Extract the (X, Y) coordinate from the center of the cell holding the provided text.  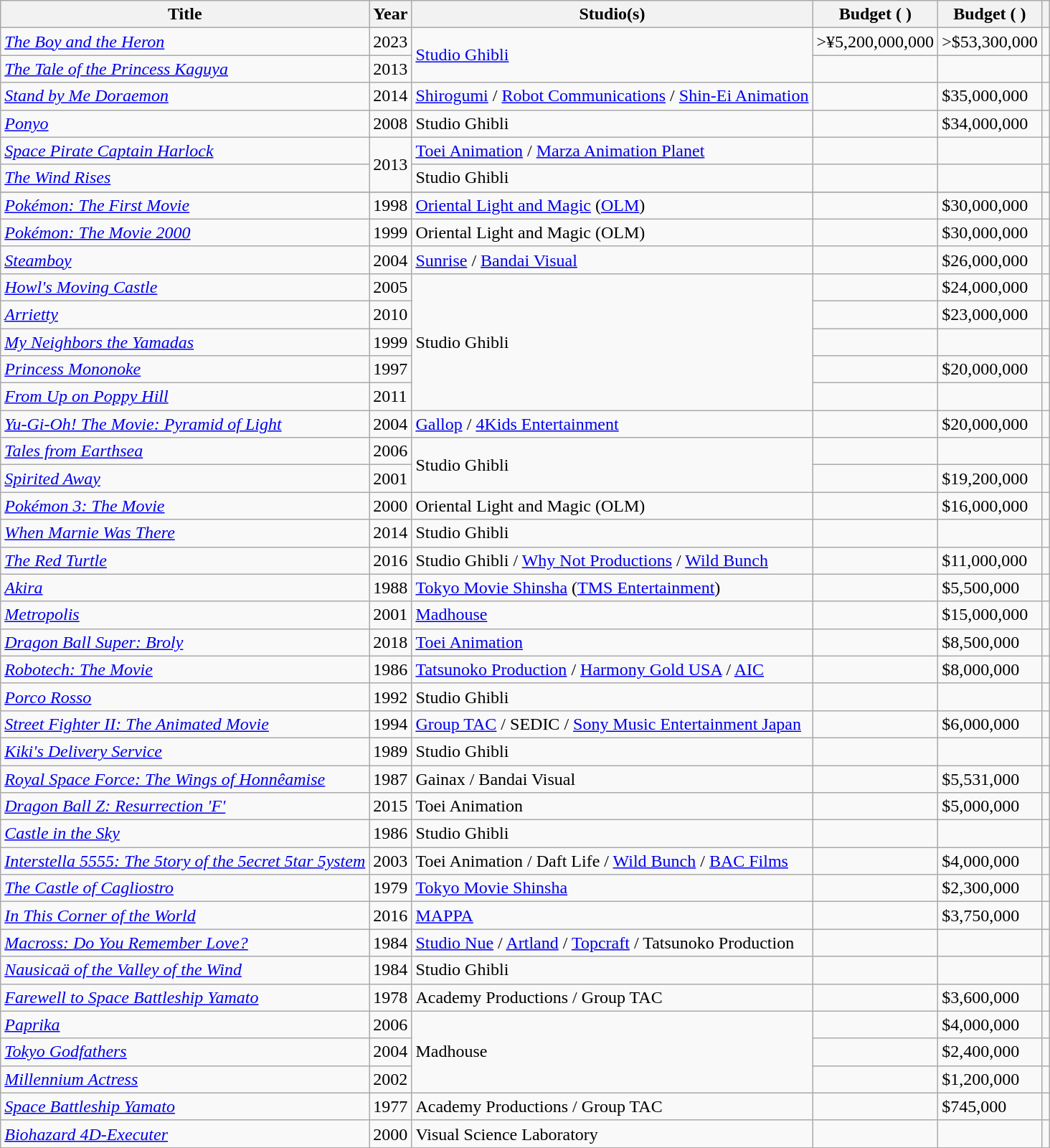
Gainax / Bandai Visual (612, 778)
1994 (390, 724)
$26,000,000 (990, 260)
My Neighbors the Yamadas (185, 342)
Tatsunoko Production / Harmony Gold USA / AIC (612, 669)
Ponyo (185, 123)
1987 (390, 778)
Millennium Actress (185, 1079)
1998 (390, 205)
MAPPA (612, 916)
Tokyo Movie Shinsha (612, 888)
2003 (390, 861)
$35,000,000 (990, 96)
Nausicaä of the Valley of the Wind (185, 970)
$19,200,000 (990, 479)
$5,000,000 (990, 806)
In This Corner of the World (185, 916)
$8,000,000 (990, 669)
Studio Nue / Artland / Topcraft / Tatsunoko Production (612, 943)
>¥5,200,000,000 (875, 42)
Howl's Moving Castle (185, 287)
Toei Animation / Marza Animation Planet (612, 151)
Royal Space Force: The Wings of Honnêamise (185, 778)
1979 (390, 888)
Gallop / 4Kids Entertainment (612, 424)
$8,500,000 (990, 642)
1989 (390, 751)
2023 (390, 42)
1988 (390, 588)
Space Battleship Yamato (185, 1106)
1997 (390, 370)
Spirited Away (185, 479)
Tokyo Godfathers (185, 1052)
Group TAC / SEDIC / Sony Music Entertainment Japan (612, 724)
Paprika (185, 1025)
2002 (390, 1079)
2010 (390, 314)
2015 (390, 806)
Street Fighter II: The Animated Movie (185, 724)
$34,000,000 (990, 123)
Biohazard 4D-Executer (185, 1134)
Studio(s) (612, 14)
$6,000,000 (990, 724)
Arrietty (185, 314)
Princess Mononoke (185, 370)
Pokémon: The First Movie (185, 205)
Kiki's Delivery Service (185, 751)
Studio Ghibli / Why Not Productions / Wild Bunch (612, 560)
From Up on Poppy Hill (185, 397)
Space Pirate Captain Harlock (185, 151)
Porco Rosso (185, 697)
$1,200,000 (990, 1079)
Sunrise / Bandai Visual (612, 260)
Farewell to Space Battleship Yamato (185, 997)
$16,000,000 (990, 506)
The Red Turtle (185, 560)
Pokémon 3: The Movie (185, 506)
Castle in the Sky (185, 834)
Visual Science Laboratory (612, 1134)
$745,000 (990, 1106)
2005 (390, 287)
Dragon Ball Z: Resurrection 'F' (185, 806)
When Marnie Was There (185, 533)
1992 (390, 697)
Yu-Gi-Oh! The Movie: Pyramid of Light (185, 424)
The Boy and the Heron (185, 42)
Shirogumi / Robot Communications / Shin-Ei Animation (612, 96)
Macross: Do You Remember Love? (185, 943)
The Wind Rises (185, 178)
2018 (390, 642)
$23,000,000 (990, 314)
Stand by Me Doraemon (185, 96)
2011 (390, 397)
$5,500,000 (990, 588)
Tokyo Movie Shinsha (TMS Entertainment) (612, 588)
Pokémon: The Movie 2000 (185, 232)
$2,300,000 (990, 888)
Toei Animation / Daft Life / Wild Bunch / BAC Films (612, 861)
$15,000,000 (990, 615)
The Castle of Cagliostro (185, 888)
Robotech: The Movie (185, 669)
$24,000,000 (990, 287)
$5,531,000 (990, 778)
The Tale of the Princess Kaguya (185, 69)
$3,750,000 (990, 916)
Dragon Ball Super: Broly (185, 642)
>$53,300,000 (990, 42)
Year (390, 14)
Metropolis (185, 615)
Title (185, 14)
Steamboy (185, 260)
$2,400,000 (990, 1052)
1978 (390, 997)
Akira (185, 588)
$3,600,000 (990, 997)
$11,000,000 (990, 560)
1977 (390, 1106)
Interstella 5555: The 5tory of the 5ecret 5tar 5ystem (185, 861)
2008 (390, 123)
Tales from Earthsea (185, 451)
